For the text-containing cell, return its midpoint in (X, Y) coordinate format. 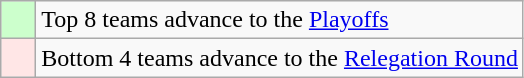
Top 8 teams advance to the Playoffs (280, 20)
Bottom 4 teams advance to the Relegation Round (280, 58)
